Find where the given text appears and provide that cell's center as (X, Y) coordinate. 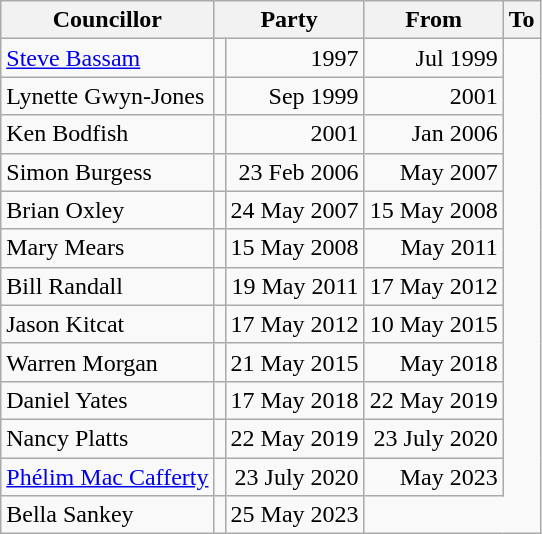
Councillor (108, 20)
Steve Bassam (108, 58)
Brian Oxley (108, 210)
25 May 2023 (294, 515)
May 2023 (434, 477)
Bella Sankey (108, 515)
Nancy Platts (108, 438)
10 May 2015 (434, 324)
1997 (294, 58)
Warren Morgan (108, 362)
Phélim Mac Cafferty (108, 477)
Sep 1999 (294, 96)
Jul 1999 (434, 58)
19 May 2011 (294, 286)
May 2007 (434, 172)
Party (289, 20)
Mary Mears (108, 248)
Bill Randall (108, 286)
Daniel Yates (108, 400)
May 2011 (434, 248)
Jason Kitcat (108, 324)
21 May 2015 (294, 362)
Jan 2006 (434, 134)
Ken Bodfish (108, 134)
24 May 2007 (294, 210)
May 2018 (434, 362)
17 May 2018 (294, 400)
From (434, 20)
Lynette Gwyn-Jones (108, 96)
Simon Burgess (108, 172)
To (522, 20)
23 Feb 2006 (294, 172)
